Locate the cell with the specified text and output its (x, y) center coordinate. 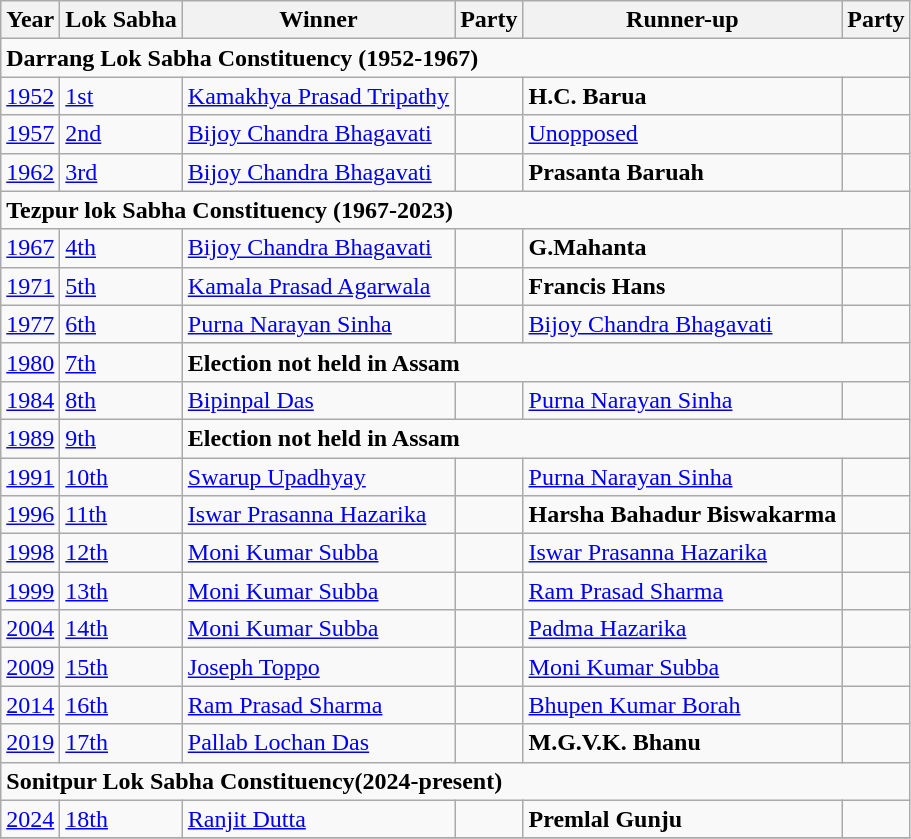
1989 (30, 438)
8th (121, 400)
2014 (30, 705)
1998 (30, 553)
1962 (30, 172)
H.C. Barua (682, 96)
10th (121, 477)
Kamakhya Prasad Tripathy (318, 96)
1991 (30, 477)
1996 (30, 515)
6th (121, 324)
Darrang Lok Sabha Constituency (1952-1967) (456, 58)
1952 (30, 96)
1999 (30, 591)
Runner-up (682, 20)
1984 (30, 400)
Premlal Gunju (682, 819)
1st (121, 96)
14th (121, 629)
11th (121, 515)
Pallab Lochan Das (318, 743)
5th (121, 286)
16th (121, 705)
Kamala Prasad Agarwala (318, 286)
2004 (30, 629)
Winner (318, 20)
1957 (30, 134)
Prasanta Baruah (682, 172)
Bhupen Kumar Borah (682, 705)
Bipinpal Das (318, 400)
12th (121, 553)
1971 (30, 286)
M.G.V.K. Bhanu (682, 743)
Tezpur lok Sabha Constituency (1967-2023) (456, 210)
3rd (121, 172)
2024 (30, 819)
15th (121, 667)
Sonitpur Lok Sabha Constituency(2024-present) (456, 781)
Harsha Bahadur Biswakarma (682, 515)
7th (121, 362)
Joseph Toppo (318, 667)
1980 (30, 362)
Lok Sabha (121, 20)
18th (121, 819)
Unopposed (682, 134)
13th (121, 591)
2019 (30, 743)
Ranjit Dutta (318, 819)
G.Mahanta (682, 248)
17th (121, 743)
Francis Hans (682, 286)
Year (30, 20)
1967 (30, 248)
9th (121, 438)
2nd (121, 134)
Padma Hazarika (682, 629)
4th (121, 248)
1977 (30, 324)
2009 (30, 667)
Swarup Upadhyay (318, 477)
